Search for the cell housing the specified text and yield its [x, y] center coordinate. 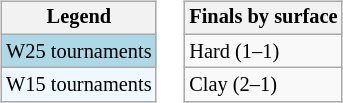
Finals by surface [263, 18]
Clay (2–1) [263, 85]
Hard (1–1) [263, 51]
W25 tournaments [78, 51]
Legend [78, 18]
W15 tournaments [78, 85]
